Identify which cell holds the provided text, then report its [X, Y] central coordinate. 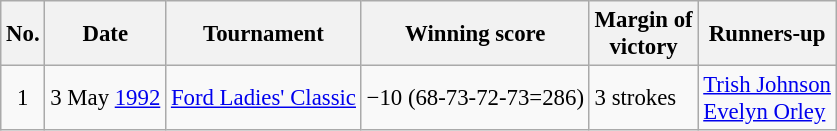
Margin ofvictory [644, 34]
3 May 1992 [106, 98]
No. [23, 34]
−10 (68-73-72-73=286) [475, 98]
1 [23, 98]
Winning score [475, 34]
Date [106, 34]
3 strokes [644, 98]
Trish Johnson Evelyn Orley [767, 98]
Runners-up [767, 34]
Tournament [264, 34]
Ford Ladies' Classic [264, 98]
